Search for the cell housing the specified text and yield its (X, Y) center coordinate. 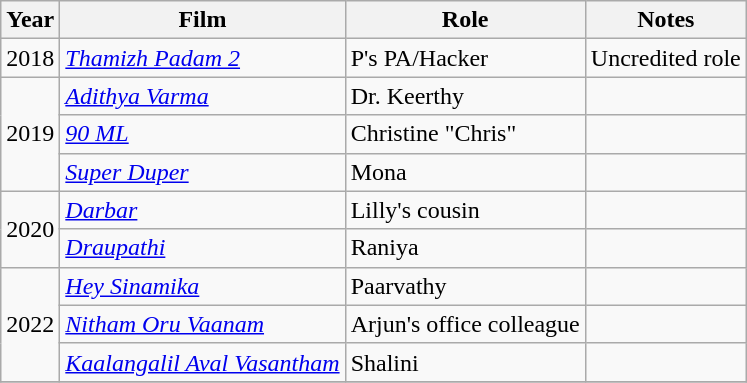
Mona (465, 172)
90 ML (202, 134)
Year (30, 20)
2020 (30, 229)
Hey Sinamika (202, 286)
Super Duper (202, 172)
Arjun's office colleague (465, 324)
2018 (30, 58)
Kaalangalil Aval Vasantham (202, 362)
Darbar (202, 210)
2019 (30, 134)
Role (465, 20)
Film (202, 20)
Adithya Varma (202, 96)
Draupathi (202, 248)
Paarvathy (465, 286)
Notes (666, 20)
Uncredited role (666, 58)
P's PA/Hacker (465, 58)
2022 (30, 324)
Thamizh Padam 2 (202, 58)
Nitham Oru Vaanam (202, 324)
Shalini (465, 362)
Christine "Chris" (465, 134)
Raniya (465, 248)
Lilly's cousin (465, 210)
Dr. Keerthy (465, 96)
